For the text-containing cell, return its midpoint in [X, Y] coordinate format. 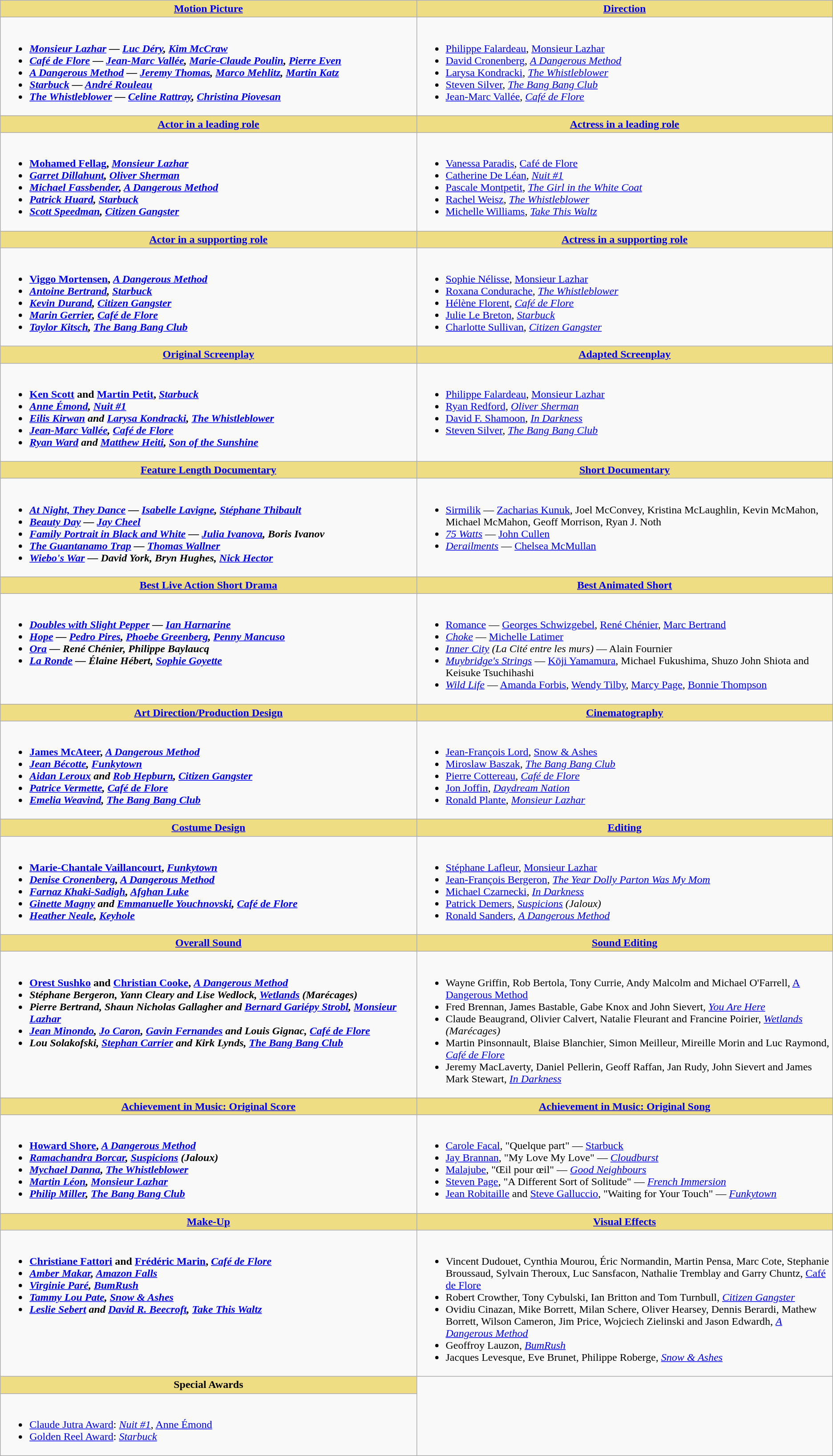
Adapted Screenplay [625, 355]
Actor in a leading role [208, 124]
Actress in a leading role [625, 124]
Achievement in Music: Original Score [208, 1106]
Best Live Action Short Drama [208, 585]
Art Direction/Production Design [208, 712]
Actor in a supporting role [208, 239]
Short Documentary [625, 470]
Feature Length Documentary [208, 470]
Achievement in Music: Original Song [625, 1106]
Visual Effects [625, 1222]
Costume Design [208, 828]
Cinematography [625, 712]
Claude Jutra Award: Nuit #1, Anne ÉmondGolden Reel Award: Starbuck [208, 1424]
Motion Picture [208, 9]
Special Awards [208, 1385]
Original Screenplay [208, 355]
Make-Up [208, 1222]
Sound Editing [625, 943]
Philippe Falardeau, Monsieur LazharRyan Redford, Oliver ShermanDavid F. Shamoon, In DarknessSteven Silver, The Bang Bang Club [625, 412]
Actress in a supporting role [625, 239]
Editing [625, 828]
Best Animated Short [625, 585]
Overall Sound [208, 943]
Direction [625, 9]
